Extract the (X, Y) coordinate from the center of the cell holding the provided text.  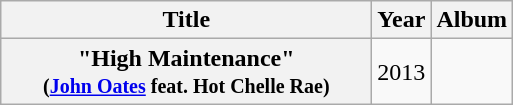
Title (186, 20)
Album (472, 20)
"High Maintenance"(John Oates feat. Hot Chelle Rae) (186, 72)
2013 (402, 72)
Year (402, 20)
